Provide the (x, y) coordinate of the cell's center where the given text is located.  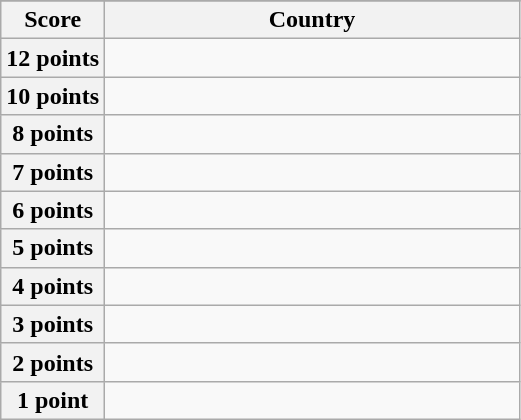
4 points (53, 286)
6 points (53, 210)
8 points (53, 134)
10 points (53, 96)
12 points (53, 58)
1 point (53, 400)
3 points (53, 324)
5 points (53, 248)
7 points (53, 172)
Country (312, 20)
2 points (53, 362)
Score (53, 20)
